From the cell containing the given text, extract its center point as (X, Y) coordinate. 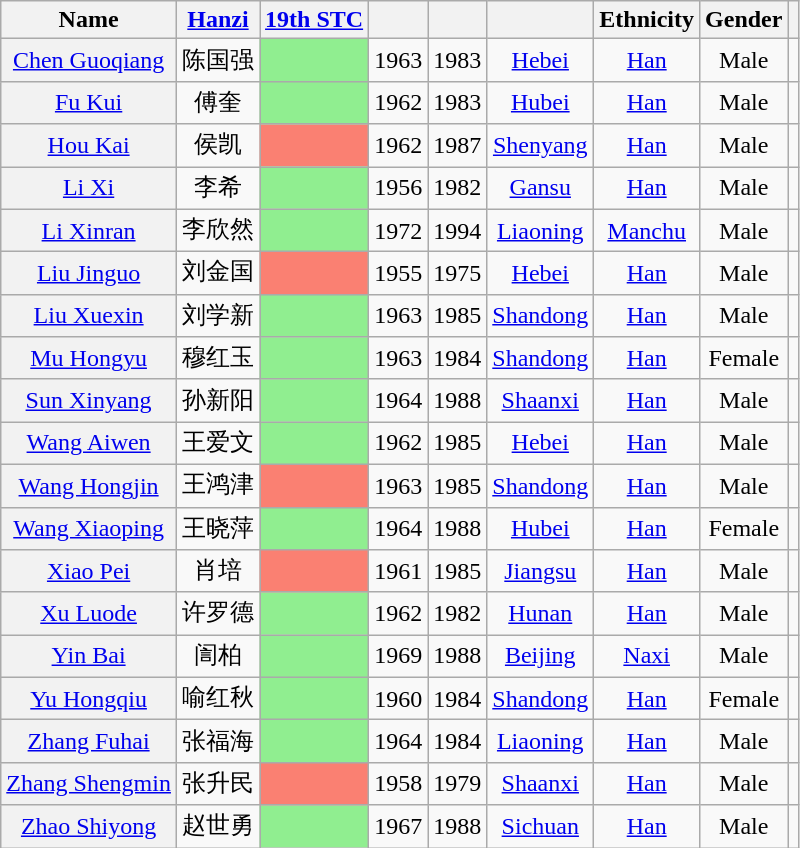
Gansu (540, 188)
Liu Xuexin (89, 316)
王鸿津 (218, 486)
张福海 (218, 742)
Wang Aiwen (89, 444)
王晓萍 (218, 528)
李希 (218, 188)
1979 (458, 784)
李欣然 (218, 230)
陈国强 (218, 60)
Yin Bai (89, 656)
孙新阳 (218, 400)
Hou Kai (89, 146)
Naxi (647, 656)
Yu Hongqiu (89, 698)
Name (89, 20)
Xu Luode (89, 614)
1961 (398, 572)
Manchu (647, 230)
张升民 (218, 784)
刘学新 (218, 316)
Liu Jinguo (89, 274)
Chen Guoqiang (89, 60)
王爱文 (218, 444)
Hanzi (218, 20)
Li Xi (89, 188)
1994 (458, 230)
19th STC (314, 20)
訚柏 (218, 656)
Jiangsu (540, 572)
1956 (398, 188)
许罗德 (218, 614)
肖培 (218, 572)
1969 (398, 656)
刘金国 (218, 274)
Sun Xinyang (89, 400)
1975 (458, 274)
侯凯 (218, 146)
Zhang Fuhai (89, 742)
Gender (744, 20)
Sichuan (540, 826)
Hunan (540, 614)
Xiao Pei (89, 572)
Wang Xiaoping (89, 528)
Shenyang (540, 146)
Wang Hongjin (89, 486)
1958 (398, 784)
1955 (398, 274)
Mu Hongyu (89, 358)
Zhao Shiyong (89, 826)
1987 (458, 146)
喻红秋 (218, 698)
Beijing (540, 656)
傅奎 (218, 102)
1960 (398, 698)
1972 (398, 230)
Li Xinran (89, 230)
1967 (398, 826)
Fu Kui (89, 102)
赵世勇 (218, 826)
Zhang Shengmin (89, 784)
Ethnicity (647, 20)
穆红玉 (218, 358)
